Locate the cell with the specified text and output its [x, y] center coordinate. 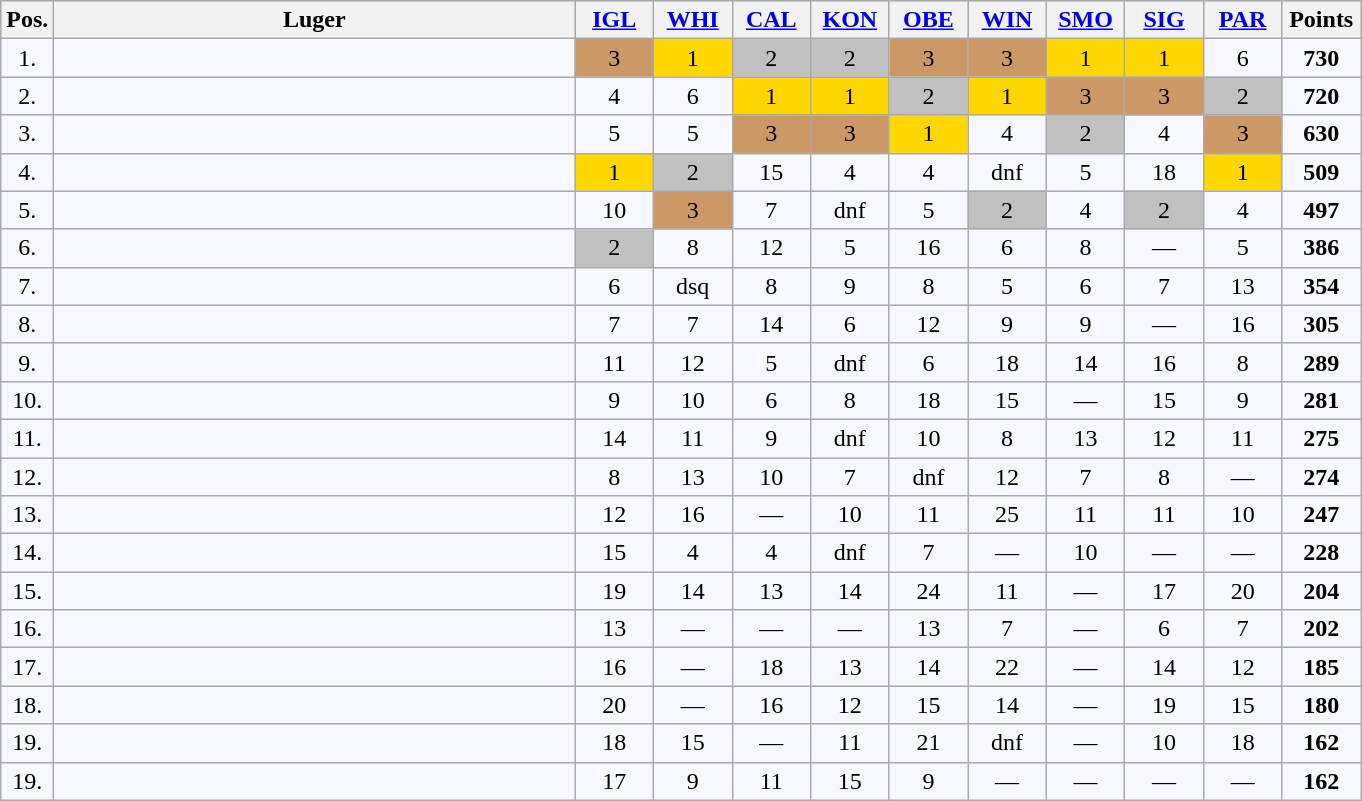
Luger [314, 20]
SIG [1164, 20]
509 [1322, 172]
3. [28, 134]
17. [28, 667]
PAR [1242, 20]
386 [1322, 248]
OBE [928, 20]
289 [1322, 362]
15. [28, 591]
4. [28, 172]
14. [28, 553]
5. [28, 210]
16. [28, 629]
11. [28, 438]
12. [28, 477]
185 [1322, 667]
202 [1322, 629]
1. [28, 58]
305 [1322, 324]
13. [28, 515]
730 [1322, 58]
228 [1322, 553]
354 [1322, 286]
8. [28, 324]
Pos. [28, 20]
CAL [772, 20]
IGL [614, 20]
WHI [692, 20]
275 [1322, 438]
24 [928, 591]
630 [1322, 134]
274 [1322, 477]
6. [28, 248]
18. [28, 705]
247 [1322, 515]
7. [28, 286]
WIN [1008, 20]
dsq [692, 286]
281 [1322, 400]
204 [1322, 591]
SMO [1086, 20]
25 [1008, 515]
22 [1008, 667]
180 [1322, 705]
9. [28, 362]
21 [928, 743]
10. [28, 400]
2. [28, 96]
KON [850, 20]
720 [1322, 96]
497 [1322, 210]
Points [1322, 20]
